Return the (X, Y) coordinate for the center point of the cell that contains the specified text.  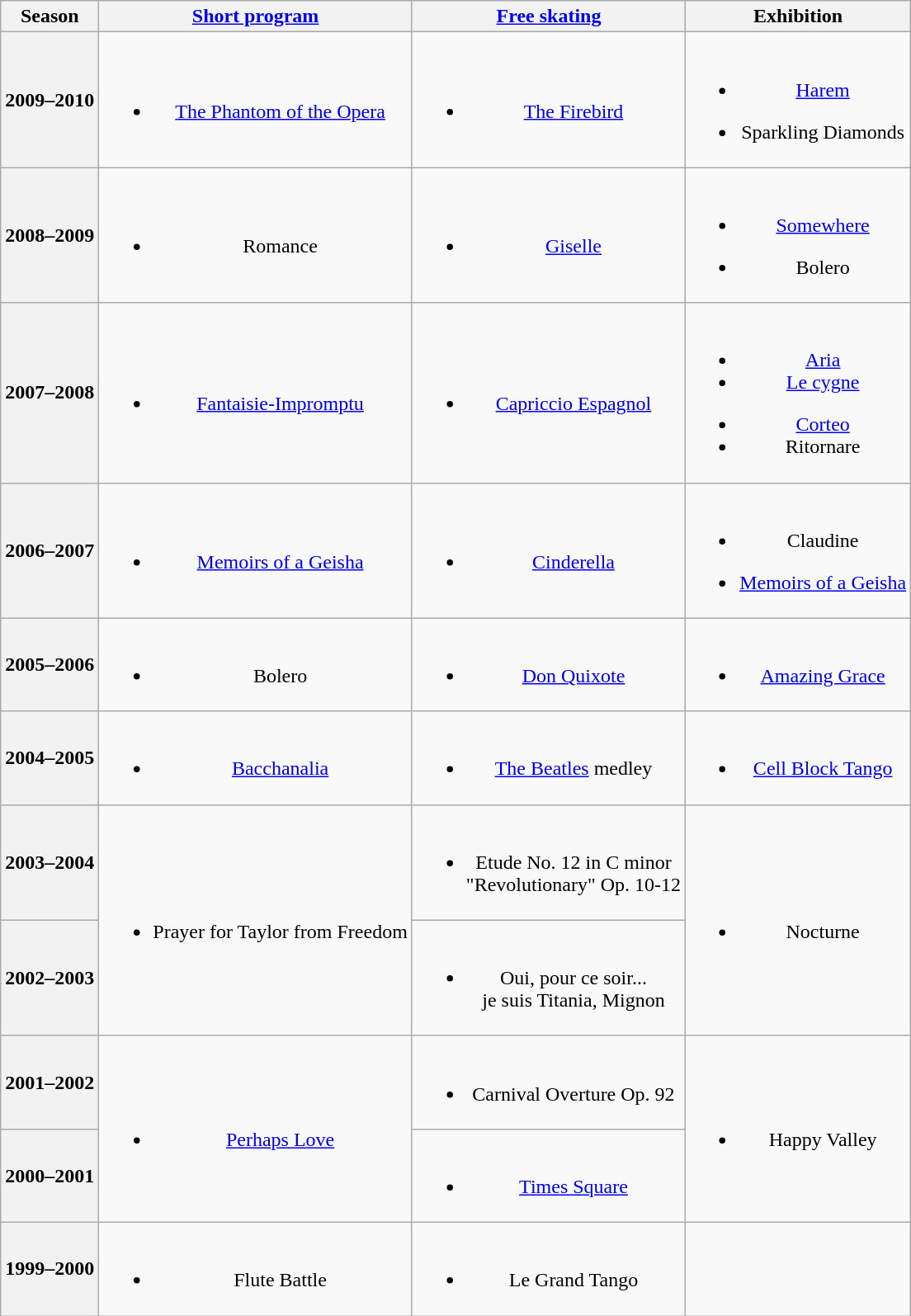
2000–2001 (50, 1175)
Fantaisie-Impromptu (256, 393)
Cinderella (548, 550)
The Phantom of the Opera (256, 100)
Happy Valley (799, 1129)
2001–2002 (50, 1083)
2003–2004 (50, 862)
Bacchanalia (256, 757)
Free skating (548, 17)
Somewhere Bolero (799, 235)
Carnival Overture Op. 92 (548, 1083)
Prayer for Taylor from Freedom (256, 920)
2005–2006 (50, 665)
2006–2007 (50, 550)
2007–2008 (50, 393)
The Firebird (548, 100)
Season (50, 17)
Oui, pour ce soir... je suis Titania, Mignon (548, 978)
Cell Block Tango (799, 757)
Flute Battle (256, 1269)
Le Grand Tango (548, 1269)
Don Quixote (548, 665)
2009–2010 (50, 100)
1999–2000 (50, 1269)
2002–2003 (50, 978)
Claudine Memoirs of a Geisha (799, 550)
Times Square (548, 1175)
Etude No. 12 in C minor "Revolutionary" Op. 10-12 (548, 862)
2004–2005 (50, 757)
The Beatles medley (548, 757)
2008–2009 (50, 235)
Exhibition (799, 17)
Giselle (548, 235)
Perhaps Love (256, 1129)
Harem Sparkling Diamonds (799, 100)
Amazing Grace (799, 665)
AriaLe cygne CorteoRitornare (799, 393)
Short program (256, 17)
Romance (256, 235)
Memoirs of a Geisha (256, 550)
Bolero (256, 665)
Capriccio Espagnol (548, 393)
Nocturne (799, 920)
